Return the [X, Y] coordinate for the center point of the cell that contains the specified text.  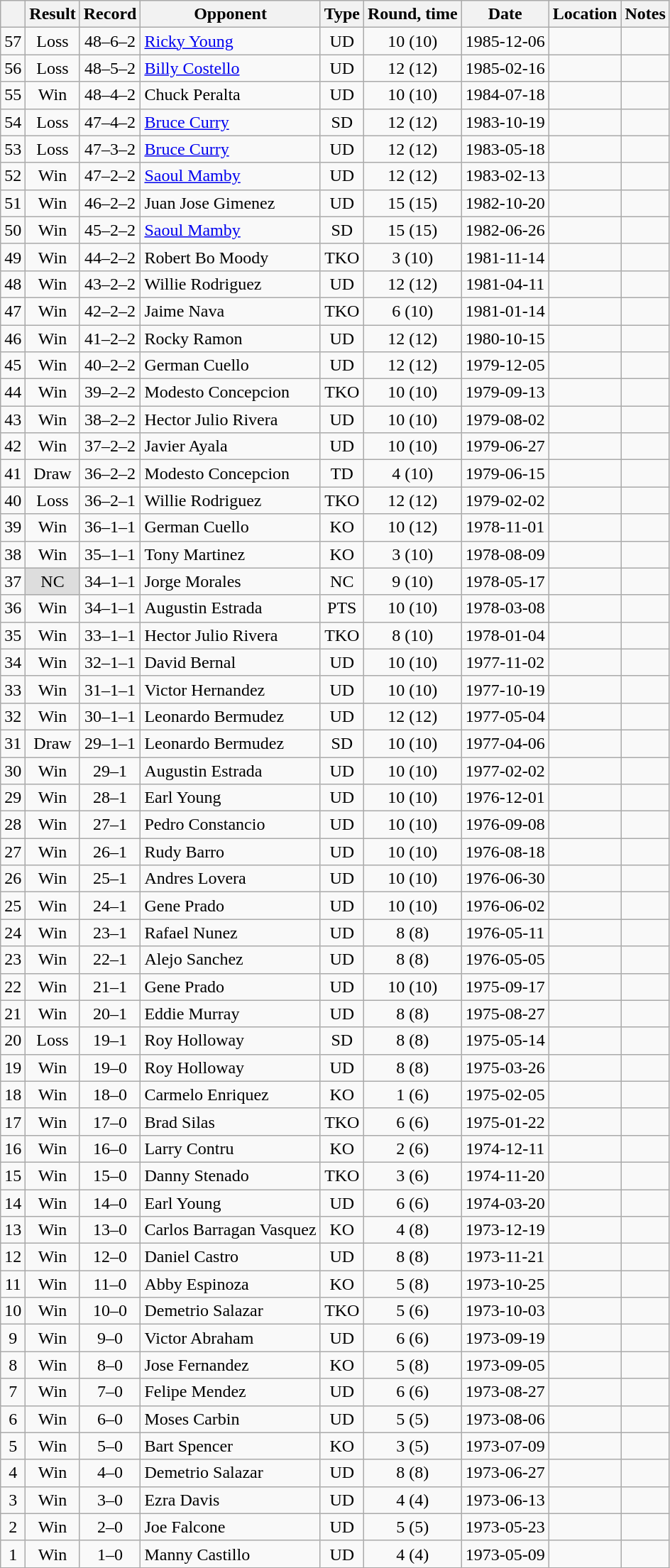
23 [13, 960]
43–2–2 [110, 284]
10 (12) [412, 527]
35–1–1 [110, 554]
14 [13, 1203]
1979-06-27 [505, 446]
33 [13, 689]
45–2–2 [110, 230]
20–1 [110, 1014]
29 [13, 798]
36–1–1 [110, 527]
Chuck Peralta [230, 95]
1973-08-27 [505, 1392]
1985-12-06 [505, 41]
Ricky Young [230, 41]
1973-05-23 [505, 1527]
Andres Lovera [230, 879]
1978-11-01 [505, 527]
Result [53, 14]
Manny Castillo [230, 1554]
51 [13, 203]
Danny Stenado [230, 1175]
1983-02-13 [505, 176]
Jorge Morales [230, 581]
32–1–1 [110, 662]
4 (10) [412, 473]
25–1 [110, 879]
26–1 [110, 852]
Daniel Castro [230, 1257]
Record [110, 14]
Notes [645, 14]
46–2–2 [110, 203]
1973-08-06 [505, 1419]
43 [13, 420]
3 (6) [412, 1175]
55 [13, 95]
47–2–2 [110, 176]
9–0 [110, 1338]
8 [13, 1365]
38 [13, 554]
47–3–2 [110, 149]
1975-03-26 [505, 1068]
Robert Bo Moody [230, 257]
11 [13, 1284]
54 [13, 122]
1973-06-13 [505, 1500]
Carlos Barragan Vasquez [230, 1230]
Pedro Constancio [230, 825]
38–2–2 [110, 420]
1979-08-02 [505, 420]
5 [13, 1446]
9 [13, 1338]
Round, time [412, 14]
3 (5) [412, 1446]
Victor Hernandez [230, 689]
39 [13, 527]
1973-11-21 [505, 1257]
33–1–1 [110, 635]
1973-09-05 [505, 1365]
37 [13, 581]
42–2–2 [110, 311]
Larry Contru [230, 1148]
47 [13, 311]
Ezra Davis [230, 1500]
12–0 [110, 1257]
1976-05-05 [505, 960]
Juan Jose Gimenez [230, 203]
1979-12-05 [505, 366]
Moses Carbin [230, 1419]
1975-08-27 [505, 1014]
1–0 [110, 1554]
1973-05-09 [505, 1554]
6 (10) [412, 311]
44 [13, 393]
Jaime Nava [230, 311]
13 [13, 1230]
21–1 [110, 987]
2–0 [110, 1527]
44–2–2 [110, 257]
1978-01-04 [505, 635]
16–0 [110, 1148]
13–0 [110, 1230]
Carmelo Enriquez [230, 1095]
TD [342, 473]
48–5–2 [110, 68]
Location [585, 14]
1977-02-02 [505, 770]
Felipe Mendez [230, 1392]
15 [13, 1175]
1983-10-19 [505, 122]
6 [13, 1419]
45 [13, 366]
3 [13, 1500]
Type [342, 14]
Abby Espinoza [230, 1284]
50 [13, 230]
1977-11-02 [505, 662]
39–2–2 [110, 393]
46 [13, 339]
21 [13, 1014]
1978-05-17 [505, 581]
1975-05-14 [505, 1041]
1978-03-08 [505, 608]
1976-08-18 [505, 852]
1973-09-19 [505, 1338]
48 [13, 284]
41–2–2 [110, 339]
Opponent [230, 14]
1977-10-19 [505, 689]
1982-10-20 [505, 203]
34 [13, 662]
Alejo Sanchez [230, 960]
Billy Costello [230, 68]
10 [13, 1311]
Joe Falcone [230, 1527]
Date [505, 14]
36 [13, 608]
6–0 [110, 1419]
3–0 [110, 1500]
7–0 [110, 1392]
14–0 [110, 1203]
12 [13, 1257]
17 [13, 1122]
29–1–1 [110, 743]
24 [13, 933]
30–1–1 [110, 716]
57 [13, 41]
18–0 [110, 1095]
1976-06-30 [505, 879]
Tony Martinez [230, 554]
1975-02-05 [505, 1095]
1979-02-02 [505, 500]
1980-10-15 [505, 339]
29–1 [110, 770]
1976-09-08 [505, 825]
1984-07-18 [505, 95]
10–0 [110, 1311]
26 [13, 879]
9 (10) [412, 581]
4 (8) [412, 1230]
41 [13, 473]
23–1 [110, 933]
28–1 [110, 798]
1973-12-19 [505, 1230]
Rudy Barro [230, 852]
32 [13, 716]
31 [13, 743]
16 [13, 1148]
15–0 [110, 1175]
1975-01-22 [505, 1122]
7 [13, 1392]
Victor Abraham [230, 1338]
2 (6) [412, 1148]
18 [13, 1095]
24–1 [110, 906]
31–1–1 [110, 689]
56 [13, 68]
1973-10-25 [505, 1284]
Javier Ayala [230, 446]
49 [13, 257]
1977-04-06 [505, 743]
30 [13, 770]
1979-06-15 [505, 473]
53 [13, 149]
1975-09-17 [505, 987]
1973-10-03 [505, 1311]
52 [13, 176]
36–2–2 [110, 473]
40–2–2 [110, 366]
4–0 [110, 1473]
Bart Spencer [230, 1446]
1983-05-18 [505, 149]
Jose Fernandez [230, 1365]
Rafael Nunez [230, 933]
5 (6) [412, 1311]
27–1 [110, 825]
Eddie Murray [230, 1014]
Brad Silas [230, 1122]
47–4–2 [110, 122]
19–1 [110, 1041]
1976-05-11 [505, 933]
1976-12-01 [505, 798]
Rocky Ramon [230, 339]
25 [13, 906]
8–0 [110, 1365]
1974-11-20 [505, 1175]
22–1 [110, 960]
11–0 [110, 1284]
35 [13, 635]
1978-08-09 [505, 554]
22 [13, 987]
1976-06-02 [505, 906]
1982-06-26 [505, 230]
19–0 [110, 1068]
20 [13, 1041]
1979-09-13 [505, 393]
40 [13, 500]
David Bernal [230, 662]
19 [13, 1068]
5–0 [110, 1446]
1973-06-27 [505, 1473]
1981-01-14 [505, 311]
1985-02-16 [505, 68]
48–6–2 [110, 41]
8 (10) [412, 635]
36–2–1 [110, 500]
PTS [342, 608]
1977-05-04 [505, 716]
42 [13, 446]
37–2–2 [110, 446]
1974-03-20 [505, 1203]
1 (6) [412, 1095]
1 [13, 1554]
28 [13, 825]
1974-12-11 [505, 1148]
1973-07-09 [505, 1446]
1981-11-14 [505, 257]
48–4–2 [110, 95]
2 [13, 1527]
4 [13, 1473]
27 [13, 852]
1981-04-11 [505, 284]
17–0 [110, 1122]
